Return the (X, Y) coordinate for the center point of the cell that contains the specified text.  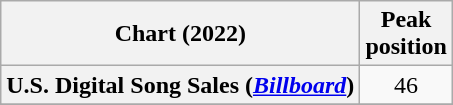
Chart (2022) (180, 34)
46 (406, 85)
Peakposition (406, 34)
U.S. Digital Song Sales (Billboard) (180, 85)
